Extract the (X, Y) coordinate from the center of the cell holding the provided text.  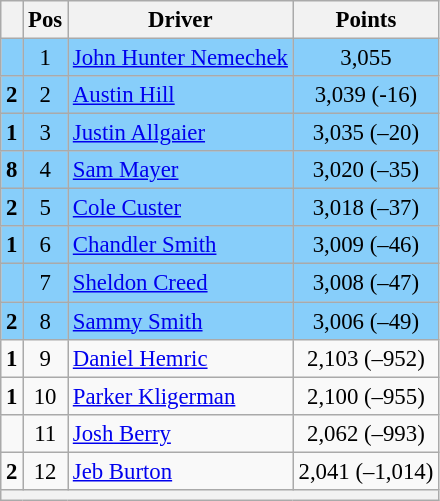
3 (46, 133)
2,062 (–993) (366, 433)
Parker Kligerman (181, 396)
Sammy Smith (181, 321)
Driver (181, 20)
Austin Hill (181, 95)
2,103 (–952) (366, 358)
4 (46, 170)
Cole Custer (181, 208)
10 (46, 396)
Jeb Burton (181, 471)
2,100 (–955) (366, 396)
5 (46, 208)
John Hunter Nemechek (181, 58)
11 (46, 433)
Chandler Smith (181, 245)
3,018 (–37) (366, 208)
3,035 (–20) (366, 133)
3,055 (366, 58)
Points (366, 20)
Sam Mayer (181, 170)
2,041 (–1,014) (366, 471)
Josh Berry (181, 433)
3,020 (–35) (366, 170)
7 (46, 283)
12 (46, 471)
3,008 (–47) (366, 283)
Pos (46, 20)
Justin Allgaier (181, 133)
9 (46, 358)
Sheldon Creed (181, 283)
6 (46, 245)
Daniel Hemric (181, 358)
3,039 (-16) (366, 95)
3,009 (–46) (366, 245)
3,006 (–49) (366, 321)
